Provide the [X, Y] coordinate of the cell's center where the given text is located.  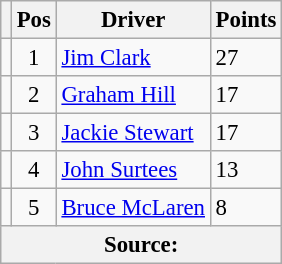
27 [246, 58]
Jackie Stewart [133, 133]
Graham Hill [133, 95]
Points [246, 20]
Pos [34, 20]
1 [34, 58]
2 [34, 95]
Driver [133, 20]
4 [34, 170]
Source: [142, 245]
5 [34, 208]
8 [246, 208]
13 [246, 170]
3 [34, 133]
Bruce McLaren [133, 208]
John Surtees [133, 170]
Jim Clark [133, 58]
